Extract the (x, y) coordinate from the center of the cell holding the provided text.  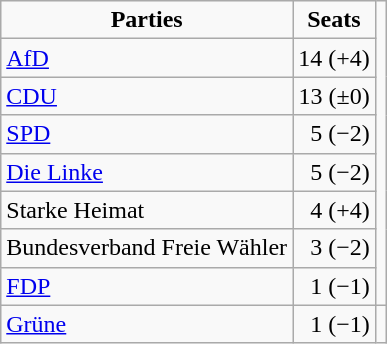
Parties (147, 20)
SPD (147, 134)
4 (+4) (334, 210)
Bundesverband Freie Wähler (147, 248)
AfD (147, 58)
3 (−2) (334, 248)
13 (±0) (334, 96)
CDU (147, 96)
Starke Heimat (147, 210)
FDP (147, 286)
14 (+4) (334, 58)
Seats (334, 20)
Die Linke (147, 172)
Grüne (147, 324)
